Detect which cell encompasses the target text, then output its [x, y] center coordinate. 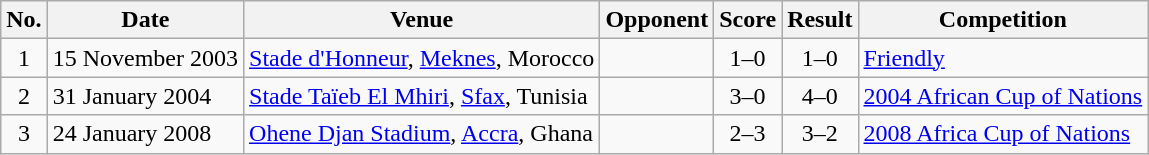
2004 African Cup of Nations [1003, 96]
Stade Taïeb El Mhiri, Sfax, Tunisia [422, 96]
3–2 [820, 134]
1 [24, 58]
No. [24, 20]
Venue [422, 20]
Ohene Djan Stadium, Accra, Ghana [422, 134]
Opponent [657, 20]
24 January 2008 [145, 134]
Friendly [1003, 58]
31 January 2004 [145, 96]
3–0 [748, 96]
3 [24, 134]
2–3 [748, 134]
15 November 2003 [145, 58]
Stade d'Honneur, Meknes, Morocco [422, 58]
Competition [1003, 20]
Score [748, 20]
2008 Africa Cup of Nations [1003, 134]
2 [24, 96]
Result [820, 20]
Date [145, 20]
4–0 [820, 96]
